Pinpoint the cell where the given text exists, returning its [X, Y] midpoint coordinate. 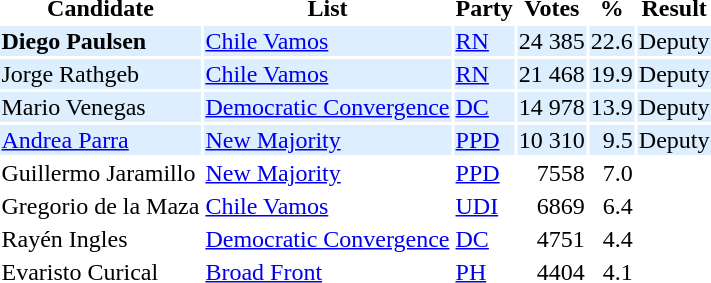
6869 [552, 206]
6.4 [612, 206]
10 310 [552, 140]
24 385 [552, 41]
Diego Paulsen [100, 41]
7558 [552, 173]
4.4 [612, 239]
Jorge Rathgeb [100, 74]
Gregorio de la Maza [100, 206]
Mario Venegas [100, 107]
7.0 [612, 173]
UDI [484, 206]
4751 [552, 239]
Rayén Ingles [100, 239]
Guillermo Jaramillo [100, 173]
22.6 [612, 41]
13.9 [612, 107]
14 978 [552, 107]
9.5 [612, 140]
Andrea Parra [100, 140]
19.9 [612, 74]
21 468 [552, 74]
